Capture the cell that displays the provided text and extract its (x, y) central coordinate. 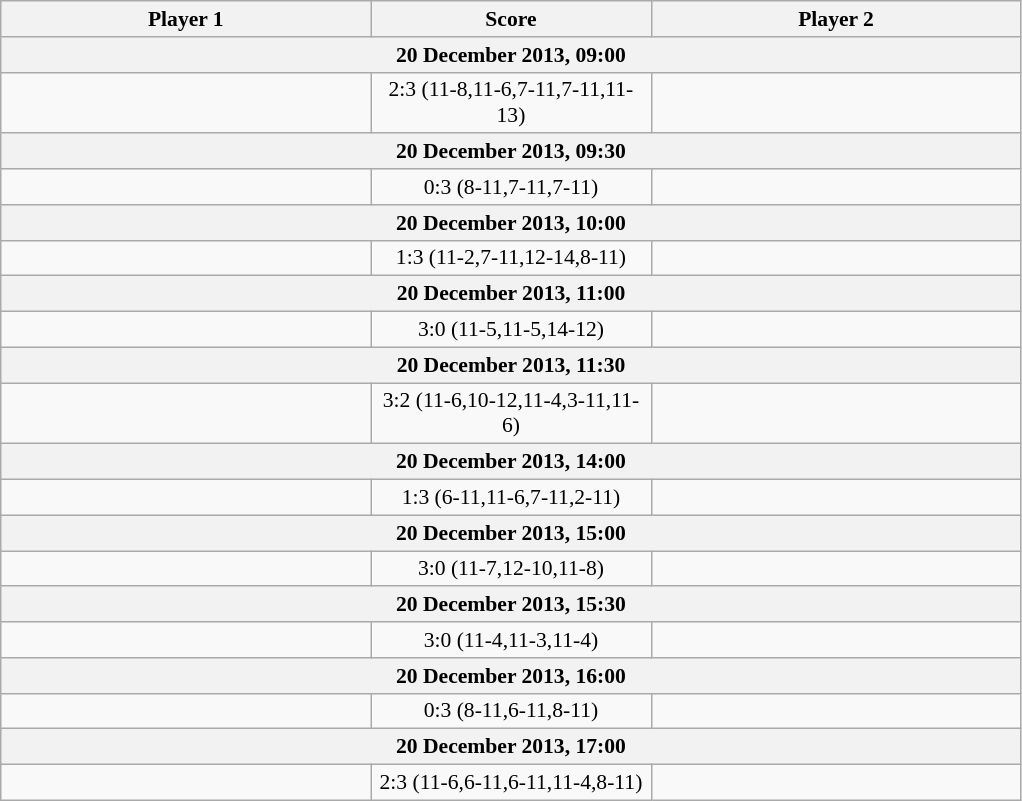
20 December 2013, 14:00 (511, 462)
1:3 (6-11,11-6,7-11,2-11) (511, 498)
2:3 (11-6,6-11,6-11,11-4,8-11) (511, 783)
0:3 (8-11,6-11,8-11) (511, 711)
3:0 (11-4,11-3,11-4) (511, 640)
2:3 (11-8,11-6,7-11,7-11,11-13) (511, 102)
20 December 2013, 15:30 (511, 605)
3:0 (11-5,11-5,14-12) (511, 330)
20 December 2013, 09:00 (511, 55)
3:0 (11-7,12-10,11-8) (511, 569)
20 December 2013, 17:00 (511, 747)
1:3 (11-2,7-11,12-14,8-11) (511, 258)
20 December 2013, 09:30 (511, 152)
Score (511, 19)
3:2 (11-6,10-12,11-4,3-11,11-6) (511, 414)
20 December 2013, 11:00 (511, 294)
20 December 2013, 15:00 (511, 533)
Player 2 (836, 19)
Player 1 (186, 19)
0:3 (8-11,7-11,7-11) (511, 187)
20 December 2013, 10:00 (511, 223)
20 December 2013, 11:30 (511, 365)
20 December 2013, 16:00 (511, 676)
